Output the (x, y) coordinate of the center of the cell containing the given text.  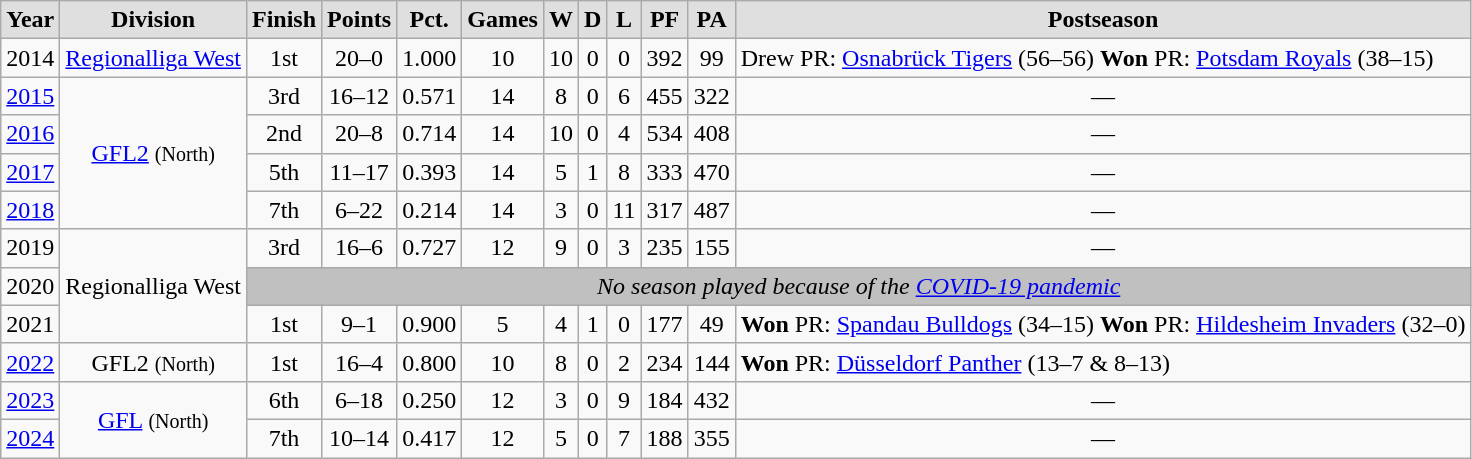
Pct. (430, 20)
317 (664, 210)
Won PR: Düsseldorf Panther (13–7 & 8–13) (1103, 362)
PA (712, 20)
184 (664, 400)
322 (712, 96)
L (624, 20)
7 (624, 438)
1.000 (430, 58)
487 (712, 210)
0.417 (430, 438)
2022 (30, 362)
6–22 (360, 210)
Drew PR: Osnabrück Tigers (56–56) Won PR: Potsdam Royals (38–15) (1103, 58)
11 (624, 210)
99 (712, 58)
16–4 (360, 362)
2017 (30, 172)
0.571 (430, 96)
No season played because of the COVID-19 pandemic (858, 286)
PF (664, 20)
10–14 (360, 438)
155 (712, 248)
2021 (30, 324)
2nd (284, 134)
11–17 (360, 172)
W (560, 20)
432 (712, 400)
235 (664, 248)
470 (712, 172)
2024 (30, 438)
5th (284, 172)
D (592, 20)
Won PR: Spandau Bulldogs (34–15) Won PR: Hildesheim Invaders (32–0) (1103, 324)
6th (284, 400)
0.714 (430, 134)
0.214 (430, 210)
0.393 (430, 172)
2 (624, 362)
0.800 (430, 362)
2023 (30, 400)
6 (624, 96)
455 (664, 96)
177 (664, 324)
16–12 (360, 96)
2014 (30, 58)
16–6 (360, 248)
2018 (30, 210)
0.250 (430, 400)
Year (30, 20)
2016 (30, 134)
0.900 (430, 324)
188 (664, 438)
333 (664, 172)
9–1 (360, 324)
Postseason (1103, 20)
Finish (284, 20)
49 (712, 324)
20–0 (360, 58)
20–8 (360, 134)
GFL (North) (154, 419)
144 (712, 362)
Points (360, 20)
234 (664, 362)
2020 (30, 286)
392 (664, 58)
6–18 (360, 400)
Games (503, 20)
2019 (30, 248)
2015 (30, 96)
Division (154, 20)
534 (664, 134)
355 (712, 438)
408 (712, 134)
0.727 (430, 248)
